For the text-containing cell, return its midpoint in [x, y] coordinate format. 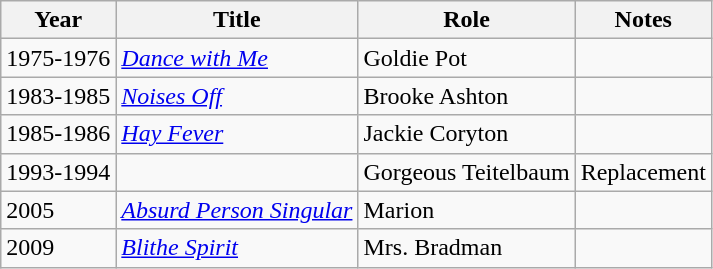
Marion [466, 210]
Role [466, 20]
1983-1985 [58, 96]
Year [58, 20]
Noises Off [237, 96]
Hay Fever [237, 134]
Dance with Me [237, 58]
Goldie Pot [466, 58]
1975-1976 [58, 58]
Title [237, 20]
Blithe Spirit [237, 248]
2005 [58, 210]
Gorgeous Teitelbaum [466, 172]
1985-1986 [58, 134]
Replacement [643, 172]
Absurd Person Singular [237, 210]
1993-1994 [58, 172]
Mrs. Bradman [466, 248]
Jackie Coryton [466, 134]
2009 [58, 248]
Notes [643, 20]
Brooke Ashton [466, 96]
